Extract the [x, y] coordinate from the center of the cell holding the provided text.  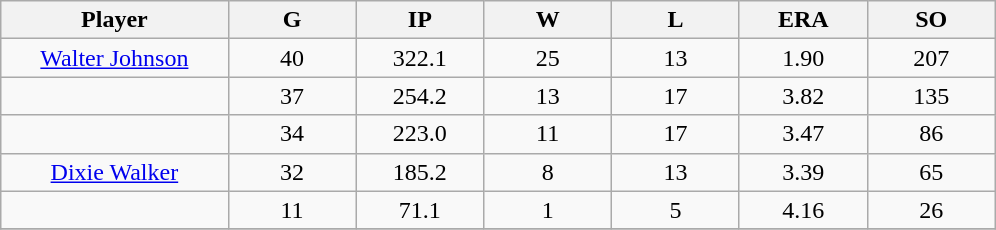
3.82 [803, 96]
1.90 [803, 58]
25 [548, 58]
185.2 [420, 172]
135 [931, 96]
254.2 [420, 96]
IP [420, 20]
Player [114, 20]
SO [931, 20]
71.1 [420, 210]
32 [292, 172]
3.39 [803, 172]
86 [931, 134]
L [676, 20]
3.47 [803, 134]
G [292, 20]
40 [292, 58]
26 [931, 210]
65 [931, 172]
4.16 [803, 210]
1 [548, 210]
207 [931, 58]
37 [292, 96]
ERA [803, 20]
223.0 [420, 134]
Dixie Walker [114, 172]
Walter Johnson [114, 58]
5 [676, 210]
322.1 [420, 58]
W [548, 20]
8 [548, 172]
34 [292, 134]
